Scan for the cell matching the given text and deliver its (x, y) coordinate at center. 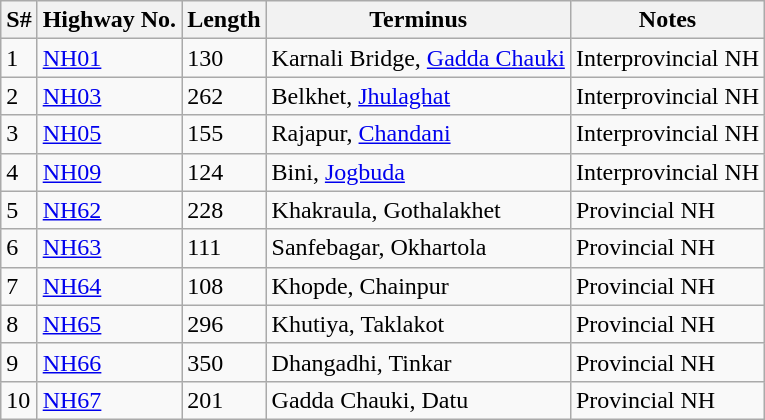
155 (224, 134)
NH63 (109, 248)
10 (19, 400)
Sanfebagar, Okhartola (418, 248)
3 (19, 134)
5 (19, 210)
Bini, Jogbuda (418, 172)
9 (19, 362)
Terminus (418, 20)
124 (224, 172)
Karnali Bridge, Gadda Chauki (418, 58)
NH66 (109, 362)
NH01 (109, 58)
201 (224, 400)
Dhangadhi, Tinkar (418, 362)
S# (19, 20)
Belkhet, Jhulaghat (418, 96)
111 (224, 248)
Khutiya, Taklakot (418, 324)
1 (19, 58)
8 (19, 324)
Rajapur, Chandani (418, 134)
108 (224, 286)
NH67 (109, 400)
350 (224, 362)
4 (19, 172)
NH64 (109, 286)
Khopde, Chainpur (418, 286)
262 (224, 96)
Highway No. (109, 20)
296 (224, 324)
NH03 (109, 96)
Length (224, 20)
Gadda Chauki, Datu (418, 400)
7 (19, 286)
NH65 (109, 324)
130 (224, 58)
NH62 (109, 210)
NH09 (109, 172)
2 (19, 96)
Khakraula, Gothalakhet (418, 210)
6 (19, 248)
228 (224, 210)
Notes (667, 20)
NH05 (109, 134)
